Detect which cell encompasses the target text, then output its (X, Y) center coordinate. 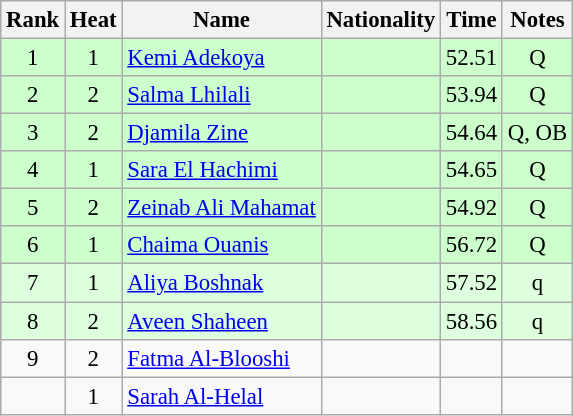
Djamila Zine (222, 133)
Sarah Al-Helal (222, 396)
Q, OB (537, 133)
Aliya Boshnak (222, 283)
Nationality (380, 20)
54.65 (472, 170)
9 (33, 358)
Rank (33, 20)
53.94 (472, 95)
Time (472, 20)
Notes (537, 20)
3 (33, 133)
58.56 (472, 321)
57.52 (472, 283)
5 (33, 208)
Name (222, 20)
Kemi Adekoya (222, 58)
54.92 (472, 208)
Aveen Shaheen (222, 321)
Heat (94, 20)
52.51 (472, 58)
Zeinab Ali Mahamat (222, 208)
Salma Lhilali (222, 95)
4 (33, 170)
56.72 (472, 245)
Chaima Ouanis (222, 245)
8 (33, 321)
Fatma Al-Blooshi (222, 358)
6 (33, 245)
7 (33, 283)
54.64 (472, 133)
Sara El Hachimi (222, 170)
